Return the [x, y] coordinate for the center point of the cell that contains the specified text.  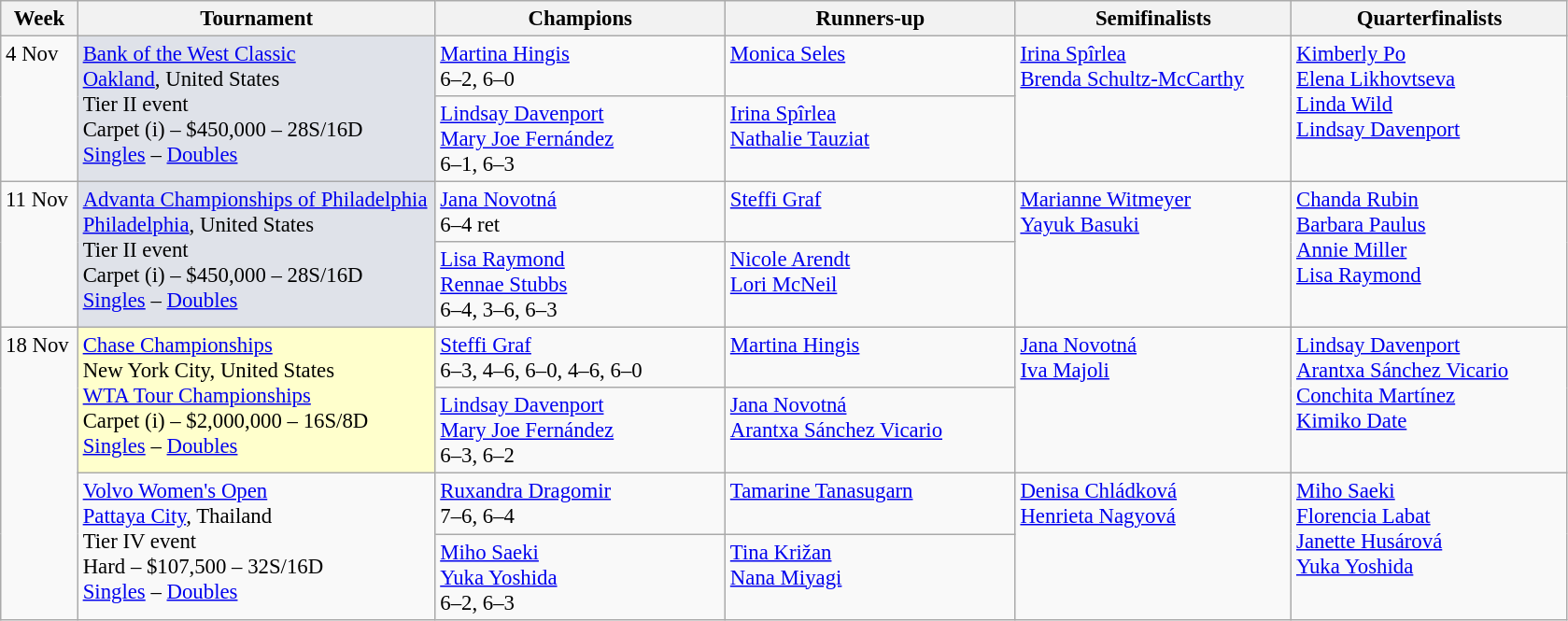
Runners-up [870, 19]
Irina Spîrlea Nathalie Tauziat [870, 139]
Champions [581, 19]
Denisa Chládková Henrieta Nagyová [1153, 546]
Chanda Rubin Barbara Paulus Annie Miller Lisa Raymond [1430, 255]
11 Nov [39, 255]
Semifinalists [1153, 19]
Tamarine Tanasugarn [870, 504]
Tina Križan Nana Miyagi [870, 577]
Lisa Raymond Rennae Stubbs 6–4, 3–6, 6–3 [581, 285]
Jana Novotná Iva Majoli [1153, 401]
Martina Hingis6–2, 6–0 [581, 67]
Steffi Graf6–3, 4–6, 6–0, 4–6, 6–0 [581, 359]
Kimberly Po Elena Likhovtseva Linda Wild Lindsay Davenport [1430, 109]
Lindsay Davenport Mary Joe Fernández 6–3, 6–2 [581, 431]
Advanta Championships of Philadelphia Philadelphia, United StatesTier II eventCarpet (i) – $450,000 – 28S/16DSingles – Doubles [256, 255]
Miho Saeki Florencia Labat Janette Husárová Yuka Yoshida [1430, 546]
Nicole Arendt Lori McNeil [870, 285]
18 Nov [39, 473]
Ruxandra Dragomir7–6, 6–4 [581, 504]
Quarterfinalists [1430, 19]
Tournament [256, 19]
Jana Novotná6–4 ret [581, 213]
4 Nov [39, 109]
Irina Spîrlea Brenda Schultz-McCarthy [1153, 109]
Miho Saeki Yuka Yoshida 6–2, 6–3 [581, 577]
Volvo Women's Open Pattaya City, ThailandTier IV eventHard – $107,500 – 32S/16DSingles – Doubles [256, 546]
Marianne Witmeyer Yayuk Basuki [1153, 255]
Week [39, 19]
Martina Hingis [870, 359]
Steffi Graf [870, 213]
Lindsay Davenport Arantxa Sánchez Vicario Conchita Martínez Kimiko Date [1430, 401]
Lindsay Davenport Mary Joe Fernández 6–1, 6–3 [581, 139]
Chase Championships New York City, United States WTA Tour ChampionshipsCarpet (i) – $2,000,000 – 16S/8DSingles – Doubles [256, 401]
Jana Novotná Arantxa Sánchez Vicario [870, 431]
Bank of the West ClassicOakland, United StatesTier II eventCarpet (i) – $450,000 – 28S/16DSingles – Doubles [256, 109]
Monica Seles [870, 67]
